Output the (x, y) coordinate of the center of the cell containing the given text.  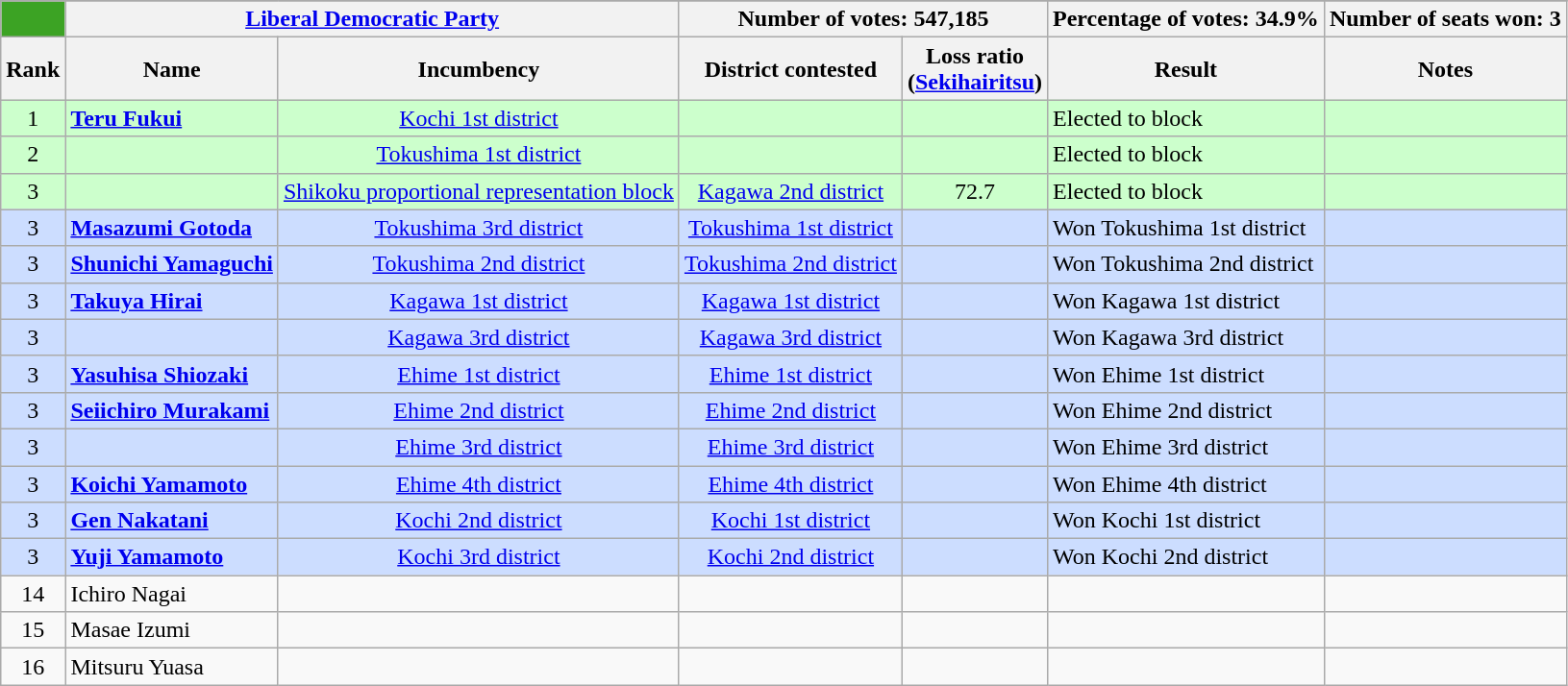
Liberal Democratic Party (373, 19)
14 (33, 594)
Incumbency (479, 69)
Rank (33, 69)
Masae Izumi (172, 630)
Number of votes: 547,185 (863, 19)
Name (172, 69)
2 (33, 155)
Takuya Hirai (172, 301)
Notes (1445, 69)
72.7 (975, 191)
Result (1186, 69)
Seiichiro Murakami (172, 410)
Won Kagawa 3rd district (1186, 337)
Teru Fukui (172, 118)
Won Kochi 1st district (1186, 521)
Yasuhisa Shiozaki (172, 374)
Loss ratio(Sekihairitsu) (975, 69)
16 (33, 667)
Masazumi Gotoda (172, 228)
Kochi 3rd district (479, 557)
Shikoku proportional representation block (479, 191)
1 (33, 118)
Tokushima 3rd district (479, 228)
Won Ehime 4th district (1186, 483)
Won Ehime 1st district (1186, 374)
15 (33, 630)
Mitsuru Yuasa (172, 667)
District contested (790, 69)
Ichiro Nagai (172, 594)
Won Ehime 2nd district (1186, 410)
Won Kagawa 1st district (1186, 301)
Koichi Yamamoto (172, 483)
Won Tokushima 2nd district (1186, 264)
Gen Nakatani (172, 521)
Percentage of votes: 34.9% (1186, 19)
Won Ehime 3rd district (1186, 447)
Yuji Yamamoto (172, 557)
Shunichi Yamaguchi (172, 264)
Kagawa 2nd district (790, 191)
Won Tokushima 1st district (1186, 228)
Won Kochi 2nd district (1186, 557)
Number of seats won: 3 (1445, 19)
